From the cell containing the given text, extract its center point as [X, Y] coordinate. 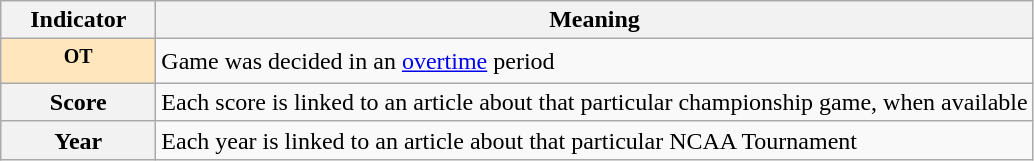
Score [78, 102]
Indicator [78, 20]
Game was decided in an overtime period [594, 62]
Meaning [594, 20]
Year [78, 140]
OT [78, 62]
Each score is linked to an article about that particular championship game, when available [594, 102]
Each year is linked to an article about that particular NCAA Tournament [594, 140]
